From the cell containing the given text, extract its center point as [X, Y] coordinate. 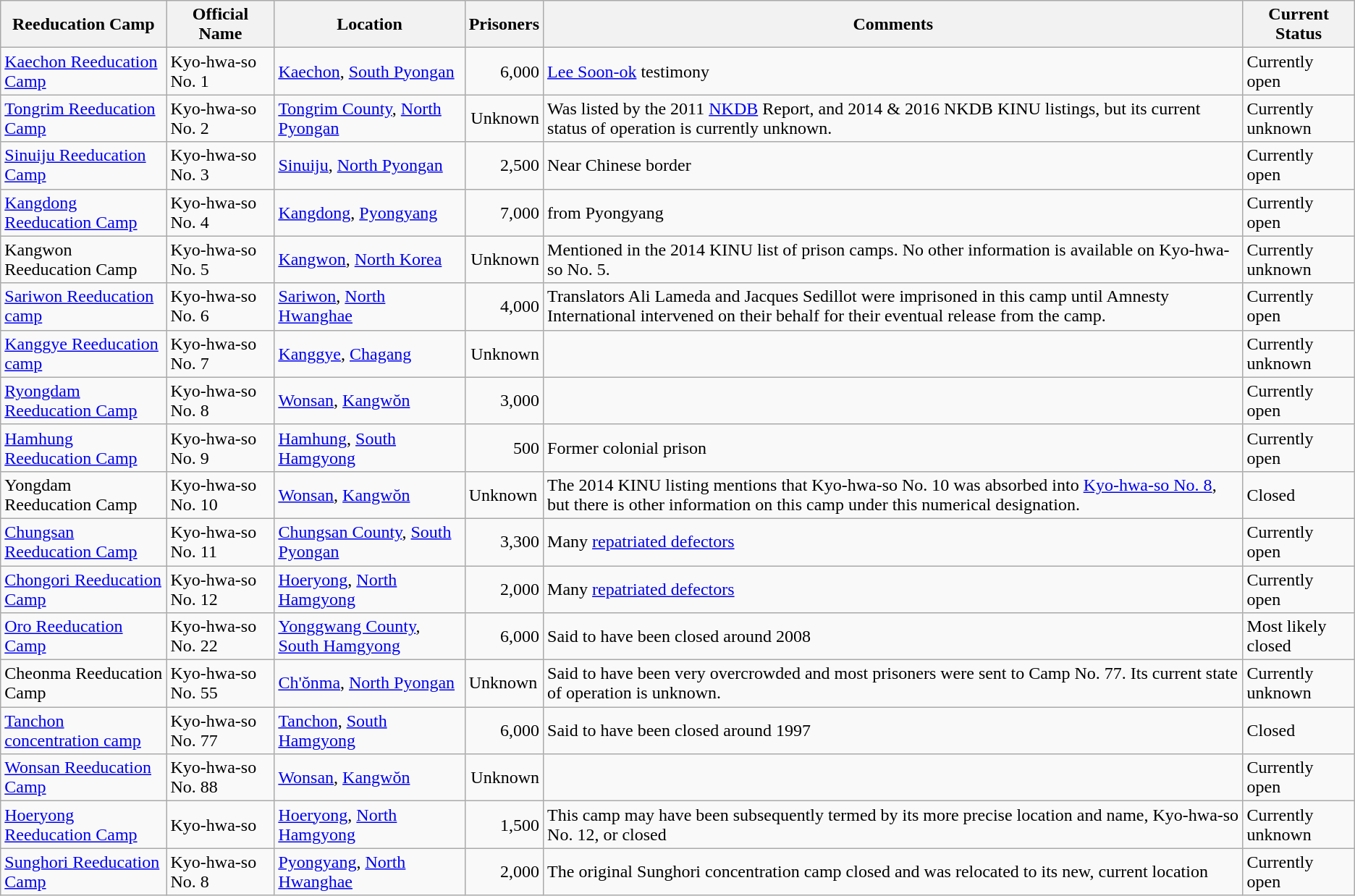
Kangdong Reeducation Camp [84, 213]
Kyo-hwa-so [220, 825]
Ch'ŏnma, North Pyongan [369, 683]
Tongrim Reeducation Camp [84, 119]
Prisoners [504, 25]
Kanggye Reeducation camp [84, 353]
Kyo-hwa-so No. 1 [220, 71]
Cheonma Reeducation Camp [84, 683]
Sariwon, North Hwanghae [369, 307]
Near Chinese border [893, 165]
Most likely closed [1299, 637]
Chungsan County, South Pyongan [369, 541]
Kanggye, Chagang [369, 353]
Reeducation Camp [84, 25]
Kyo-hwa-so No. 9 [220, 447]
Sinuiju, North Pyongan [369, 165]
Lee Soon-ok testimony [893, 71]
Said to have been closed around 1997 [893, 731]
Yongdam Reeducation Camp [84, 495]
Kyo-hwa-so No. 22 [220, 637]
Sunghori Reeducation Camp [84, 871]
Mentioned in the 2014 KINU list of prison camps. No other information is available on Kyo-hwa-so No. 5. [893, 259]
Kangwon, North Korea [369, 259]
Was listed by the 2011 NKDB Report, and 2014 & 2016 NKDB KINU listings, but its current status of operation is currently unknown. [893, 119]
Pyongyang, North Hwanghae [369, 871]
Official Name [220, 25]
3,300 [504, 541]
Chungsan Reeducation Camp [84, 541]
Current Status [1299, 25]
Kyo-hwa-so No. 4 [220, 213]
Chongori Reeducation Camp [84, 589]
Kyo-hwa-so No. 6 [220, 307]
Wonsan Reeducation Camp [84, 777]
Kyo-hwa-so No. 2 [220, 119]
500 [504, 447]
Kaechon, South Pyongan [369, 71]
Kangwon Reeducation Camp [84, 259]
4,000 [504, 307]
Comments [893, 25]
Oro Reeducation Camp [84, 637]
Tongrim County, North Pyongan [369, 119]
Said to have been very overcrowded and most prisoners were sent to Camp No. 77. Its current state of operation is unknown. [893, 683]
1,500 [504, 825]
Kyo-hwa-so No. 12 [220, 589]
Sariwon Reeducation camp [84, 307]
Kyo-hwa-so No. 55 [220, 683]
Ryongdam Reeducation Camp [84, 401]
Kangdong, Pyongyang [369, 213]
Kyo-hwa-so No. 3 [220, 165]
7,000 [504, 213]
Kaechon Reeducation Camp [84, 71]
Location [369, 25]
This camp may have been subsequently termed by its more precise location and name, Kyo-hwa-so No. 12, or closed [893, 825]
Kyo-hwa-so No. 11 [220, 541]
The original Sunghori concentration camp closed and was relocated to its new, current location [893, 871]
3,000 [504, 401]
Hamhung Reeducation Camp [84, 447]
Hamhung, South Hamgyong [369, 447]
Former colonial prison [893, 447]
Tanchon concentration camp [84, 731]
Said to have been closed around 2008 [893, 637]
from Pyongyang [893, 213]
2,500 [504, 165]
Kyo-hwa-so No. 88 [220, 777]
Kyo-hwa-so No. 77 [220, 731]
Tanchon, South Hamgyong [369, 731]
Kyo-hwa-so No. 7 [220, 353]
Hoeryong Reeducation Camp [84, 825]
Kyo-hwa-so No. 5 [220, 259]
Sinuiju Reeducation Camp [84, 165]
Kyo-hwa-so No. 10 [220, 495]
Yonggwang County, South Hamgyong [369, 637]
